From the cell containing the given text, extract its center point as (x, y) coordinate. 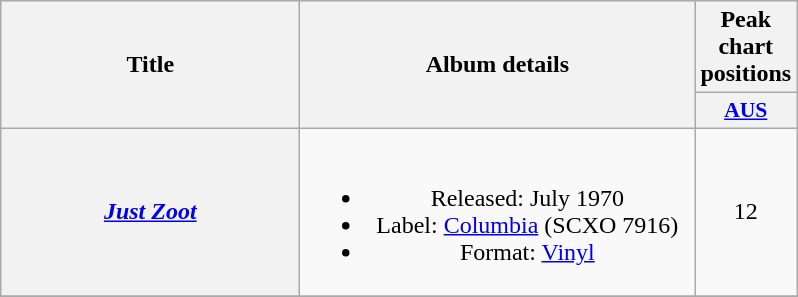
Just Zoot (150, 212)
Peak chart positions (746, 47)
AUS (746, 111)
Title (150, 65)
12 (746, 212)
Album details (498, 65)
Released: July 1970Label: Columbia (SCXO 7916)Format: Vinyl (498, 212)
